Search for the cell housing the specified text and yield its [X, Y] center coordinate. 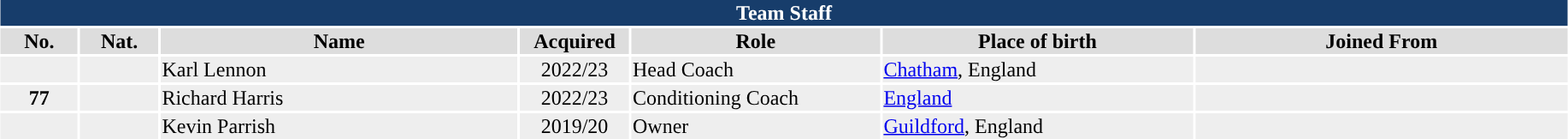
Chatham, England [1038, 69]
77 [39, 98]
Karl Lennon [339, 69]
Joined From [1382, 41]
No. [39, 41]
Conditioning Coach [755, 98]
Nat. [120, 41]
Acquired [575, 41]
Kevin Parrish [339, 126]
Name [339, 41]
Richard Harris [339, 98]
Role [755, 41]
Head Coach [755, 69]
2019/20 [575, 126]
Team Staff [783, 13]
Guildford, England [1038, 126]
Place of birth [1038, 41]
England [1038, 98]
Owner [755, 126]
